Output the [X, Y] coordinate of the center of the cell containing the given text.  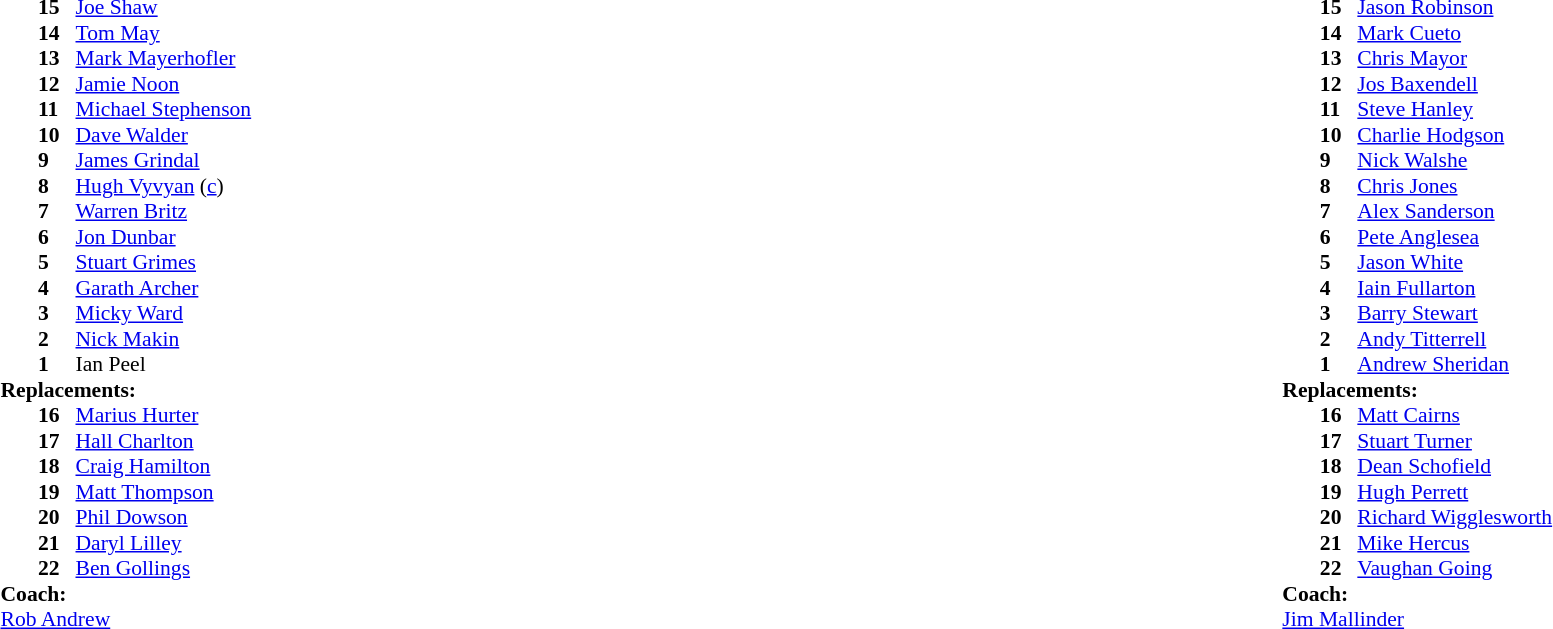
Hugh Vyvyan (c) [164, 186]
Stuart Grimes [164, 263]
Vaughan Going [1454, 569]
Alex Sanderson [1454, 211]
Matt Cairns [1454, 415]
Jos Baxendell [1454, 84]
Warren Britz [164, 211]
Andy Titterrell [1454, 339]
Dave Walder [164, 135]
Tom May [164, 33]
Mike Hercus [1454, 543]
Matt Thompson [164, 492]
Nick Makin [164, 339]
Nick Walshe [1454, 161]
Mark Mayerhofler [164, 59]
Stuart Turner [1454, 441]
Garath Archer [164, 288]
Ian Peel [164, 365]
Jason White [1454, 263]
Ben Gollings [164, 569]
Richard Wigglesworth [1454, 517]
Barry Stewart [1454, 313]
Pete Anglesea [1454, 237]
Chris Jones [1454, 186]
James Grindal [164, 161]
Chris Mayor [1454, 59]
Micky Ward [164, 313]
Marius Hurter [164, 415]
Phil Dowson [164, 517]
Hall Charlton [164, 441]
Craig Hamilton [164, 467]
Jamie Noon [164, 84]
Charlie Hodgson [1454, 135]
Steve Hanley [1454, 109]
Hugh Perrett [1454, 492]
Dean Schofield [1454, 467]
Michael Stephenson [164, 109]
Daryl Lilley [164, 543]
Jon Dunbar [164, 237]
Andrew Sheridan [1454, 365]
Mark Cueto [1454, 33]
Iain Fullarton [1454, 288]
